Locate the cell with the specified text and output its [X, Y] center coordinate. 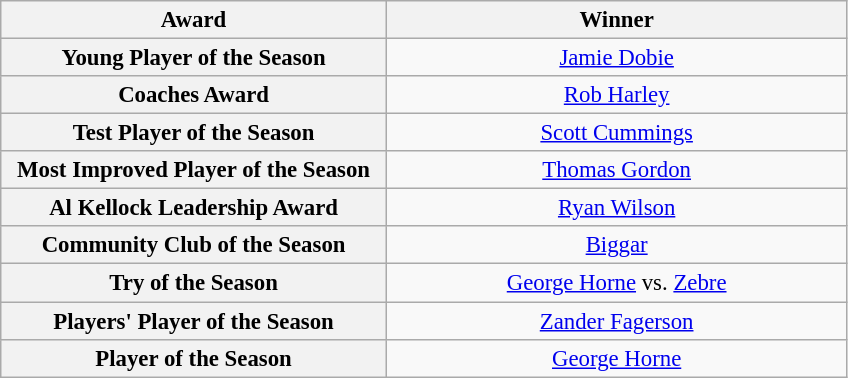
Zander Fagerson [616, 321]
Community Club of the Season [194, 245]
Biggar [616, 245]
Jamie Dobie [616, 58]
Young Player of the Season [194, 58]
Scott Cummings [616, 133]
Most Improved Player of the Season [194, 170]
Al Kellock Leadership Award [194, 208]
Coaches Award [194, 95]
Test Player of the Season [194, 133]
Winner [616, 20]
Try of the Season [194, 283]
Players' Player of the Season [194, 321]
George Horne vs. Zebre [616, 283]
Ryan Wilson [616, 208]
Thomas Gordon [616, 170]
Rob Harley [616, 95]
Player of the Season [194, 358]
George Horne [616, 358]
Award [194, 20]
